Search for the cell housing the specified text and yield its (x, y) center coordinate. 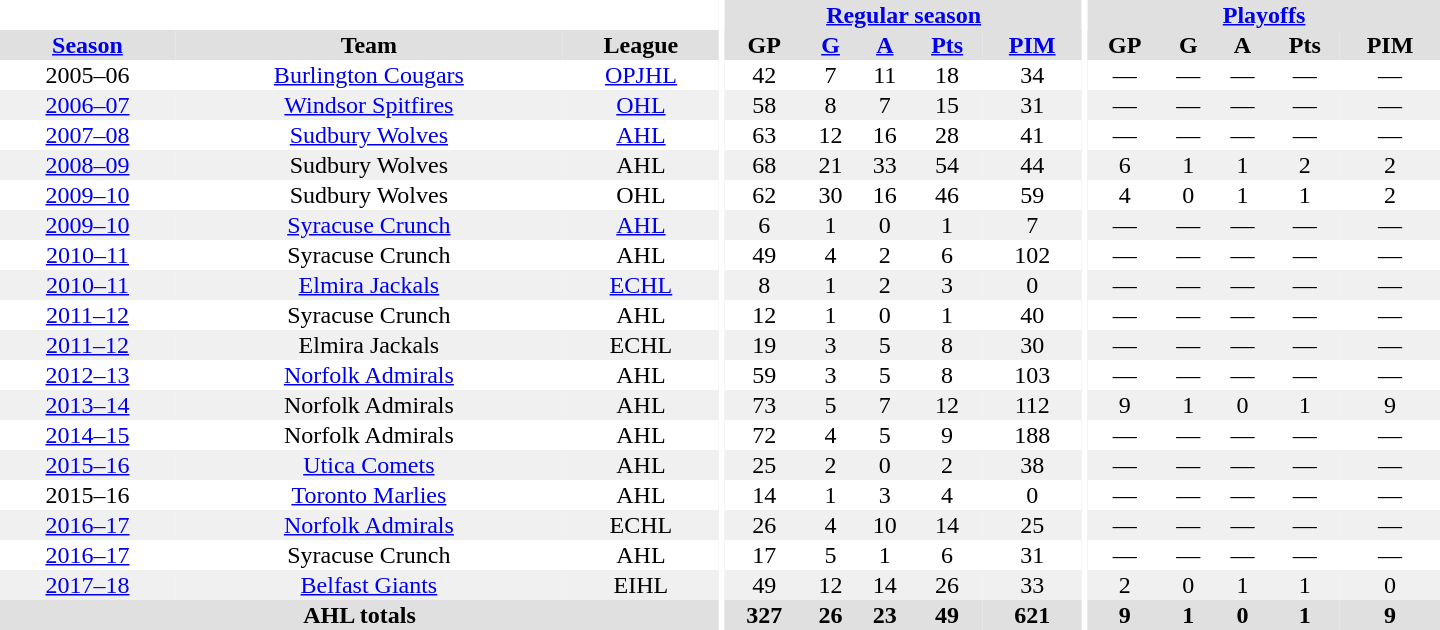
2012–13 (88, 375)
2005–06 (88, 75)
2017–18 (88, 585)
Season (88, 45)
2008–09 (88, 165)
15 (947, 105)
Team (369, 45)
68 (764, 165)
2007–08 (88, 135)
40 (1032, 315)
42 (764, 75)
188 (1032, 435)
10 (885, 525)
72 (764, 435)
Playoffs (1264, 15)
103 (1032, 375)
112 (1032, 405)
17 (764, 555)
Burlington Cougars (369, 75)
2013–14 (88, 405)
28 (947, 135)
63 (764, 135)
54 (947, 165)
327 (764, 615)
AHL totals (360, 615)
19 (764, 345)
2014–15 (88, 435)
73 (764, 405)
Belfast Giants (369, 585)
46 (947, 195)
Toronto Marlies (369, 495)
34 (1032, 75)
OPJHL (641, 75)
Regular season (904, 15)
21 (830, 165)
League (641, 45)
18 (947, 75)
Windsor Spitfires (369, 105)
44 (1032, 165)
62 (764, 195)
2006–07 (88, 105)
38 (1032, 465)
Utica Comets (369, 465)
23 (885, 615)
EIHL (641, 585)
58 (764, 105)
41 (1032, 135)
11 (885, 75)
102 (1032, 255)
621 (1032, 615)
